Extract the (X, Y) coordinate from the center of the cell holding the provided text.  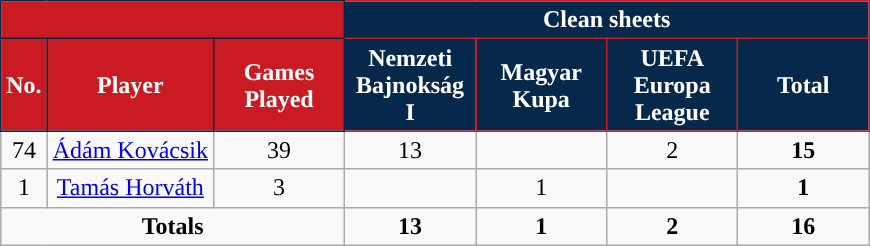
74 (24, 150)
Totals (173, 226)
Player (130, 85)
Tamás Horváth (130, 188)
16 (804, 226)
Total (804, 85)
Nemzeti Bajnokság I (410, 85)
UEFA Europa League (672, 85)
Games Played (280, 85)
39 (280, 150)
Clean sheets (607, 20)
Magyar Kupa (542, 85)
3 (280, 188)
Ádám Kovácsik (130, 150)
No. (24, 85)
15 (804, 150)
